Extract the [X, Y] coordinate from the center of the cell holding the provided text.  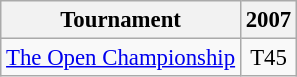
The Open Championship [121, 58]
2007 [268, 20]
Tournament [121, 20]
T45 [268, 58]
